Provide the [X, Y] coordinate of the cell's center where the given text is located.  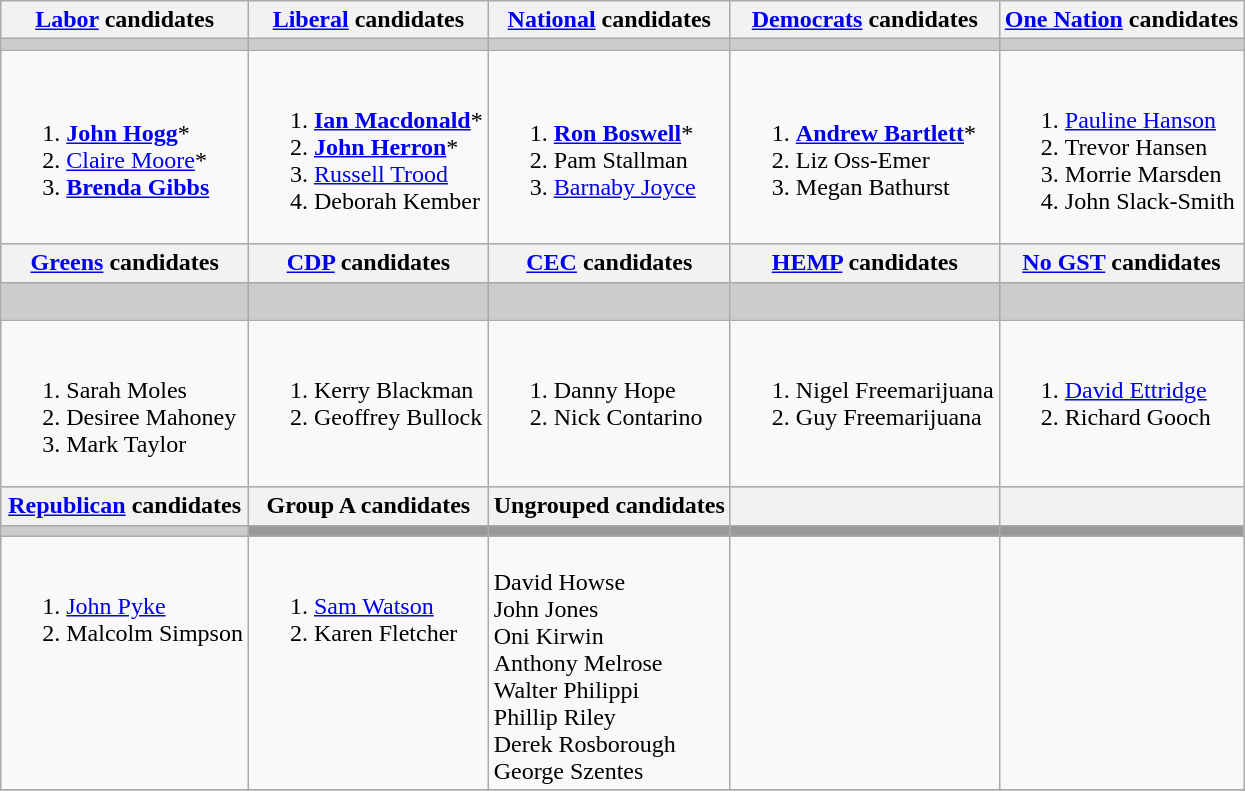
Democrats candidates [864, 20]
Ian Macdonald*John Herron*Russell TroodDeborah Kember [368, 147]
Sam WatsonKaren Fletcher [368, 663]
CEC candidates [609, 263]
Andrew Bartlett*Liz Oss-EmerMegan Bathurst [864, 147]
Sarah MolesDesiree MahoneyMark Taylor [125, 404]
Ron Boswell*Pam StallmanBarnaby Joyce [609, 147]
David Howse John Jones Oni Kirwin Anthony Melrose Walter Philippi Phillip Riley Derek Rosborough George Szentes [609, 663]
Republican candidates [125, 506]
Liberal candidates [368, 20]
One Nation candidates [1121, 20]
Labor candidates [125, 20]
David EttridgeRichard Gooch [1121, 404]
Nigel FreemarijuanaGuy Freemarijuana [864, 404]
National candidates [609, 20]
Danny HopeNick Contarino [609, 404]
Kerry BlackmanGeoffrey Bullock [368, 404]
Group A candidates [368, 506]
CDP candidates [368, 263]
John Hogg*Claire Moore*Brenda Gibbs [125, 147]
No GST candidates [1121, 263]
Ungrouped candidates [609, 506]
HEMP candidates [864, 263]
Pauline HansonTrevor HansenMorrie MarsdenJohn Slack-Smith [1121, 147]
John PykeMalcolm Simpson [125, 663]
Greens candidates [125, 263]
